From the cell containing the given text, extract its center point as (x, y) coordinate. 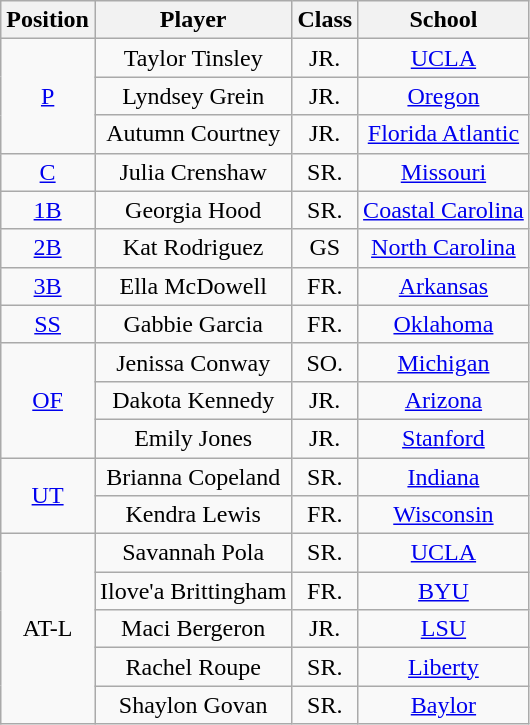
Indiana (444, 477)
Shaylon Govan (192, 705)
OF (48, 400)
Michigan (444, 362)
North Carolina (444, 248)
Wisconsin (444, 515)
Oklahoma (444, 324)
Position (48, 20)
Savannah Pola (192, 553)
2B (48, 248)
GS (325, 248)
SO. (325, 362)
BYU (444, 591)
Arizona (444, 400)
Arkansas (444, 286)
Rachel Roupe (192, 667)
Ilove'a Brittingham (192, 591)
Baylor (444, 705)
Dakota Kennedy (192, 400)
Julia Crenshaw (192, 172)
Coastal Carolina (444, 210)
School (444, 20)
Player (192, 20)
LSU (444, 629)
Florida Atlantic (444, 134)
Kat Rodriguez (192, 248)
Liberty (444, 667)
Taylor Tinsley (192, 58)
3B (48, 286)
C (48, 172)
Ella McDowell (192, 286)
Emily Jones (192, 438)
SS (48, 324)
Stanford (444, 438)
Brianna Copeland (192, 477)
Georgia Hood (192, 210)
Class (325, 20)
Lyndsey Grein (192, 96)
Maci Bergeron (192, 629)
1B (48, 210)
P (48, 96)
Gabbie Garcia (192, 324)
AT-L (48, 629)
UT (48, 496)
Autumn Courtney (192, 134)
Jenissa Conway (192, 362)
Missouri (444, 172)
Oregon (444, 96)
Kendra Lewis (192, 515)
